Identify which cell holds the provided text, then report its [x, y] central coordinate. 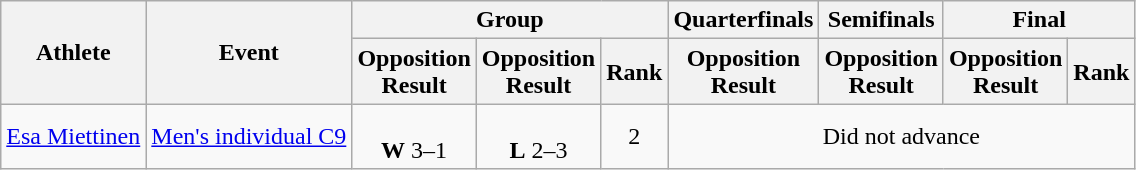
Event [249, 52]
Final [1039, 20]
Semifinals [881, 20]
Esa Miettinen [74, 136]
Men's individual C9 [249, 136]
Quarterfinals [744, 20]
W 3–1 [414, 136]
2 [634, 136]
L 2–3 [538, 136]
Did not advance [902, 136]
Athlete [74, 52]
Group [510, 20]
